Pinpoint the cell where the given text exists, returning its [X, Y] midpoint coordinate. 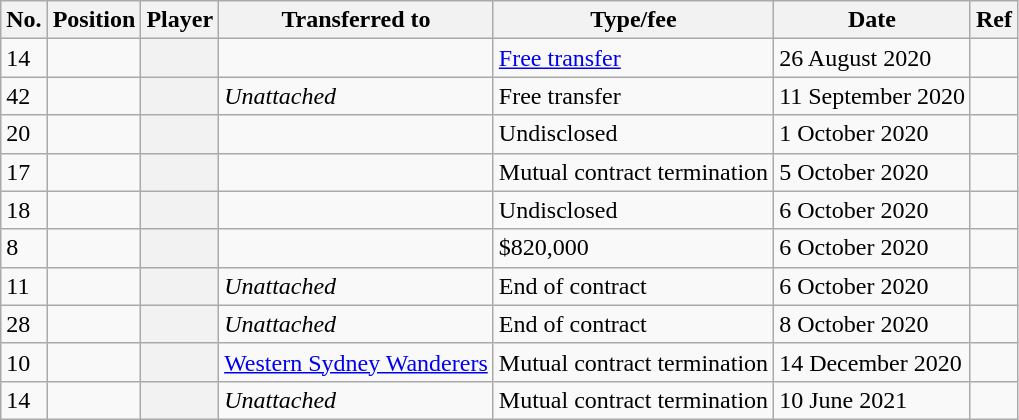
Transferred to [356, 20]
10 [24, 362]
5 October 2020 [872, 172]
18 [24, 210]
11 [24, 286]
8 October 2020 [872, 324]
Date [872, 20]
No. [24, 20]
Type/fee [633, 20]
26 August 2020 [872, 58]
Player [180, 20]
8 [24, 248]
11 September 2020 [872, 96]
Ref [994, 20]
$820,000 [633, 248]
Position [94, 20]
14 December 2020 [872, 362]
1 October 2020 [872, 134]
28 [24, 324]
Western Sydney Wanderers [356, 362]
42 [24, 96]
10 June 2021 [872, 400]
20 [24, 134]
17 [24, 172]
